Provide the (X, Y) coordinate of the cell's center where the given text is located.  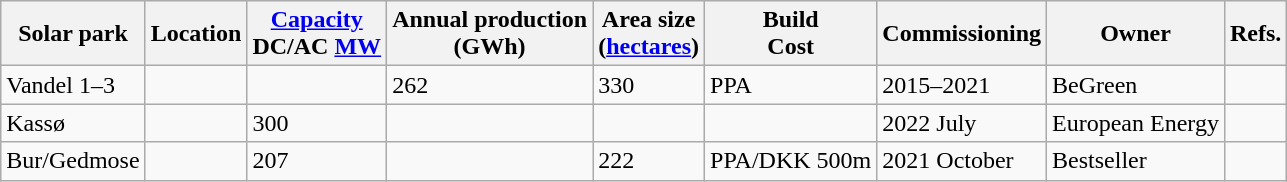
Area size(hectares) (649, 34)
300 (317, 123)
262 (490, 85)
330 (649, 85)
222 (649, 161)
Owner (1136, 34)
Refs. (1255, 34)
2022 July (962, 123)
BeGreen (1136, 85)
207 (317, 161)
Vandel 1–3 (73, 85)
European Energy (1136, 123)
Solar park (73, 34)
2021 October (962, 161)
Bur/Gedmose (73, 161)
Annual production(GWh) (490, 34)
Location (196, 34)
Bestseller (1136, 161)
PPA/DKK 500m (791, 161)
Commissioning (962, 34)
Kassø (73, 123)
2015–2021 (962, 85)
Capacity DC/AC MW (317, 34)
PPA (791, 85)
BuildCost (791, 34)
